Detect which cell encompasses the target text, then output its (X, Y) center coordinate. 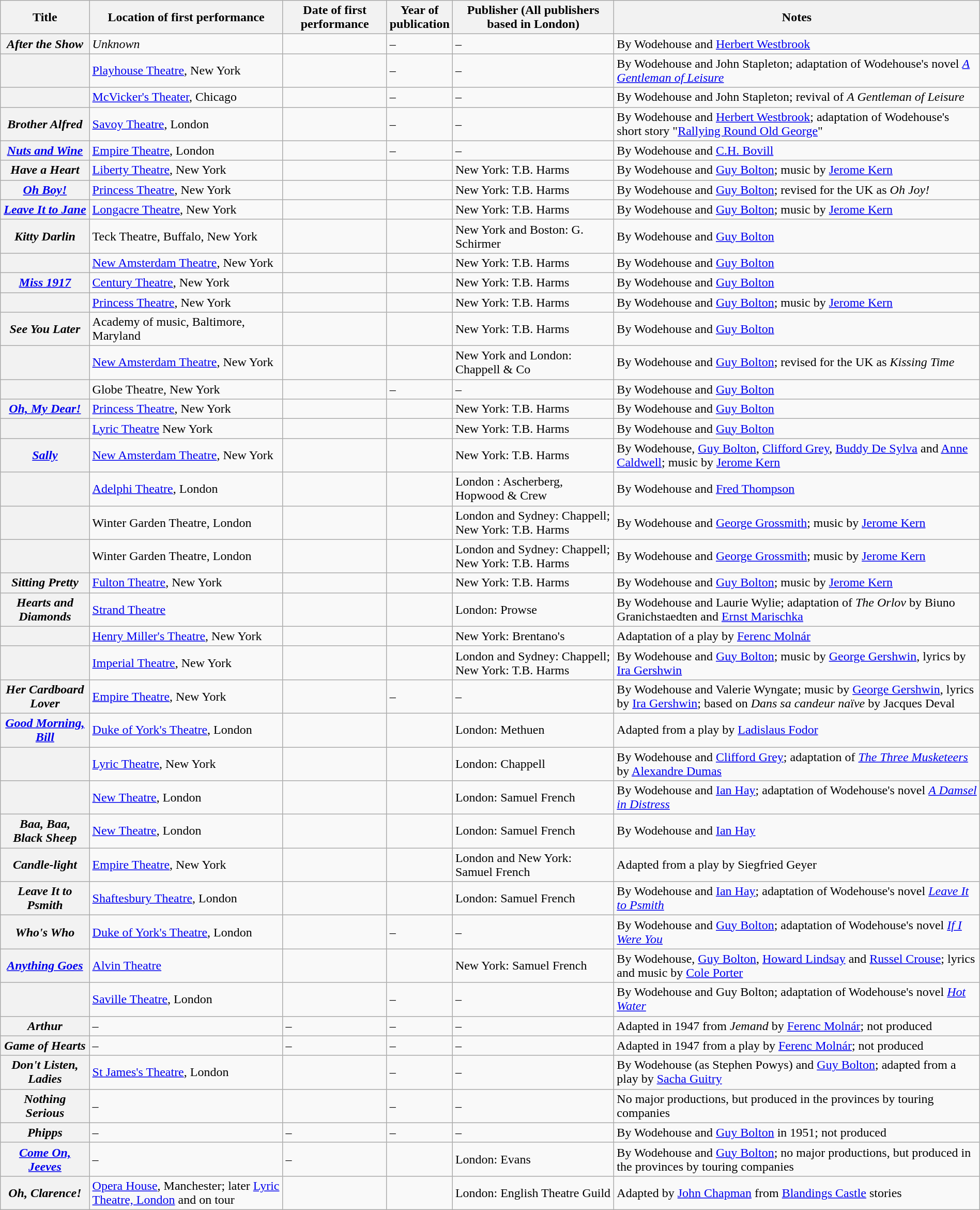
Playhouse Theatre, New York (186, 70)
By Wodehouse and Guy Bolton; revised for the UK as Kissing Time (797, 363)
Publisher (All publishers based in London) (533, 18)
Anything Goes (45, 966)
Leave It to Jane (45, 209)
Title (45, 18)
By Wodehouse and John Stapleton; revival of A Gentleman of Leisure (797, 97)
Teck Theatre, Buffalo, New York (186, 236)
Miss 1917 (45, 282)
By Wodehouse and Ian Hay; adaptation of Wodehouse's novel A Damsel in Distress (797, 797)
New York and London: Chappell & Co (533, 363)
By Wodehouse and John Stapleton; adaptation of Wodehouse's novel A Gentleman of Leisure (797, 70)
By Wodehouse and Ian Hay (797, 831)
Adapted in 1947 from a play by Ferenc Molnár; not produced (797, 1046)
Candle-light (45, 865)
Oh Boy! (45, 190)
By Wodehouse (as Stephen Powys) and Guy Bolton; adapted from a play by Sacha Guitry (797, 1072)
Phipps (45, 1132)
McVicker's Theater, Chicago (186, 97)
Adapted by John Chapman from Blandings Castle stories (797, 1192)
Adapted in 1947 from Jemand by Ferenc Molnár; not produced (797, 1026)
London: Prowse (533, 609)
Strand Theatre (186, 609)
London: Methuen (533, 730)
Sally (45, 455)
Baa, Baa, Black Sheep (45, 831)
By Wodehouse and Guy Bolton; adaptation of Wodehouse's novel If I Were You (797, 932)
By Wodehouse and Laurie Wylie; adaptation of The Orlov by Biuno Granichstaedten and Ernst Marischka (797, 609)
Nuts and Wine (45, 150)
Lyric Theatre New York (186, 429)
Empire Theatre, London (186, 150)
By Wodehouse and Fred Thompson (797, 489)
Adapted from a play by Ladislaus Fodor (797, 730)
After the Show (45, 44)
Opera House, Manchester; later Lyric Theatre, London and on tour (186, 1192)
No major productions, but produced in the provinces by touring companies (797, 1106)
Oh, Clarence! (45, 1192)
Good Morning, Bill (45, 730)
Year ofpublication (420, 18)
See You Later (45, 329)
Liberty Theatre, New York (186, 170)
Oh, My Dear! (45, 409)
Notes (797, 18)
Hearts and Diamonds (45, 609)
By Wodehouse and Ian Hay; adaptation of Wodehouse's novel Leave It to Psmith (797, 899)
London: English Theatre Guild (533, 1192)
London: Chappell (533, 763)
Date of first performance (335, 18)
By Wodehouse and Guy Bolton; music by George Gershwin, lyrics by Ira Gershwin (797, 663)
Sitting Pretty (45, 583)
Have a Heart (45, 170)
Longacre Theatre, New York (186, 209)
Leave It to Psmith (45, 899)
By Wodehouse, Guy Bolton, Howard Lindsay and Russel Crouse; lyrics and music by Cole Porter (797, 966)
Who's Who (45, 932)
By Wodehouse and Guy Bolton in 1951; not produced (797, 1132)
London and New York: Samuel French (533, 865)
Academy of music, Baltimore, Maryland (186, 329)
By Wodehouse and Guy Bolton; no major productions, but produced in the provinces by touring companies (797, 1159)
Adapted from a play by Siegfried Geyer (797, 865)
Fulton Theatre, New York (186, 583)
Game of Hearts (45, 1046)
Savoy Theatre, London (186, 124)
London : Ascherberg, Hopwood & Crew (533, 489)
Henry Miller's Theatre, New York (186, 636)
By Wodehouse and C.H. Bovill (797, 150)
By Wodehouse and Guy Bolton; revised for the UK as Oh Joy! (797, 190)
Arthur (45, 1026)
Adaptation of a play by Ferenc Molnár (797, 636)
Location of first performance (186, 18)
By Wodehouse and Guy Bolton; adaptation of Wodehouse's novel Hot Water (797, 999)
Kitty Darlin (45, 236)
St James's Theatre, London (186, 1072)
Saville Theatre, London (186, 999)
Don't Listen, Ladies (45, 1072)
By Wodehouse and Herbert Westbrook; adaptation of Wodehouse's short story "Rallying Round Old George" (797, 124)
Come On, Jeeves (45, 1159)
New York: Brentano's (533, 636)
By Wodehouse and Valerie Wyngate; music by George Gershwin, lyrics by Ira Gershwin; based on Dans sa candeur naïve by Jacques Deval (797, 696)
Brother Alfred (45, 124)
By Wodehouse and Herbert Westbrook (797, 44)
Lyric Theatre, New York (186, 763)
New York and Boston: G. Schirmer (533, 236)
New York: Samuel French (533, 966)
Her Cardboard Lover (45, 696)
Alvin Theatre (186, 966)
Globe Theatre, New York (186, 389)
Imperial Theatre, New York (186, 663)
By Wodehouse, Guy Bolton, Clifford Grey, Buddy De Sylva and Anne Caldwell; music by Jerome Kern (797, 455)
Shaftesbury Theatre, London (186, 899)
Adelphi Theatre, London (186, 489)
London: Evans (533, 1159)
Unknown (186, 44)
Nothing Serious (45, 1106)
Century Theatre, New York (186, 282)
By Wodehouse and Clifford Grey; adaptation of The Three Musketeers by Alexandre Dumas (797, 763)
